Pinpoint the cell where the given text exists, returning its [x, y] midpoint coordinate. 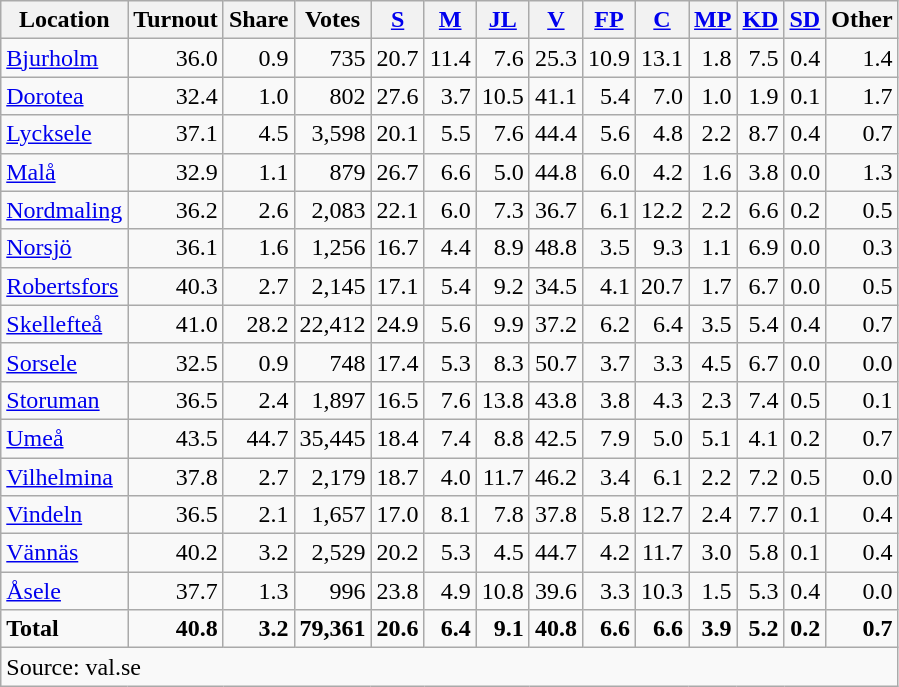
9.9 [502, 324]
46.2 [556, 477]
0.3 [862, 248]
4.9 [450, 591]
7.2 [760, 477]
8.3 [502, 362]
8.1 [450, 515]
25.3 [556, 58]
3,598 [332, 134]
3.0 [713, 553]
Storuman [64, 400]
44.8 [556, 172]
27.6 [398, 96]
37.7 [176, 591]
2,145 [332, 286]
11.4 [450, 58]
735 [332, 58]
Total [64, 629]
40.2 [176, 553]
26.7 [398, 172]
48.8 [556, 248]
36.7 [556, 210]
MP [713, 20]
23.8 [398, 591]
8.9 [502, 248]
42.5 [556, 438]
Sorsele [64, 362]
Lycksele [64, 134]
39.6 [556, 591]
996 [332, 591]
7.5 [760, 58]
18.7 [398, 477]
Skellefteå [64, 324]
5.1 [713, 438]
43.8 [556, 400]
M [450, 20]
3.4 [608, 477]
28.2 [258, 324]
9.3 [662, 248]
5.2 [760, 629]
1,657 [332, 515]
748 [332, 362]
17.0 [398, 515]
KD [760, 20]
41.0 [176, 324]
3.9 [713, 629]
Robertsfors [64, 286]
16.7 [398, 248]
Åsele [64, 591]
36.1 [176, 248]
2.1 [258, 515]
Umeå [64, 438]
13.1 [662, 58]
Vilhelmina [64, 477]
Bjurholm [64, 58]
12.2 [662, 210]
Vindeln [64, 515]
7.7 [760, 515]
1,256 [332, 248]
SD [805, 20]
10.8 [502, 591]
12.7 [662, 515]
6.9 [760, 248]
Location [64, 20]
2,529 [332, 553]
8.7 [760, 134]
50.7 [556, 362]
37.1 [176, 134]
9.2 [502, 286]
20.2 [398, 553]
Votes [332, 20]
7.9 [608, 438]
2.3 [713, 400]
20.6 [398, 629]
9.1 [502, 629]
17.1 [398, 286]
10.3 [662, 591]
5.5 [450, 134]
35,445 [332, 438]
1.5 [713, 591]
Turnout [176, 20]
2,083 [332, 210]
7.8 [502, 515]
7.0 [662, 96]
4.4 [450, 248]
Source: val.se [450, 667]
24.9 [398, 324]
7.3 [502, 210]
22,412 [332, 324]
36.2 [176, 210]
Norsjö [64, 248]
43.5 [176, 438]
32.9 [176, 172]
18.4 [398, 438]
4.8 [662, 134]
Vännäs [64, 553]
10.5 [502, 96]
32.4 [176, 96]
8.8 [502, 438]
2.6 [258, 210]
JL [502, 20]
Malå [64, 172]
22.1 [398, 210]
Other [862, 20]
79,361 [332, 629]
6.2 [608, 324]
1.8 [713, 58]
Share [258, 20]
C [662, 20]
16.5 [398, 400]
802 [332, 96]
41.1 [556, 96]
S [398, 20]
10.9 [608, 58]
V [556, 20]
1.9 [760, 96]
Dorotea [64, 96]
4.3 [662, 400]
34.5 [556, 286]
44.4 [556, 134]
32.5 [176, 362]
37.2 [556, 324]
4.0 [450, 477]
FP [608, 20]
17.4 [398, 362]
1,897 [332, 400]
Nordmaling [64, 210]
13.8 [502, 400]
1.4 [862, 58]
20.1 [398, 134]
40.3 [176, 286]
36.0 [176, 58]
2,179 [332, 477]
879 [332, 172]
